Provide the [X, Y] coordinate of the cell's center where the given text is located.  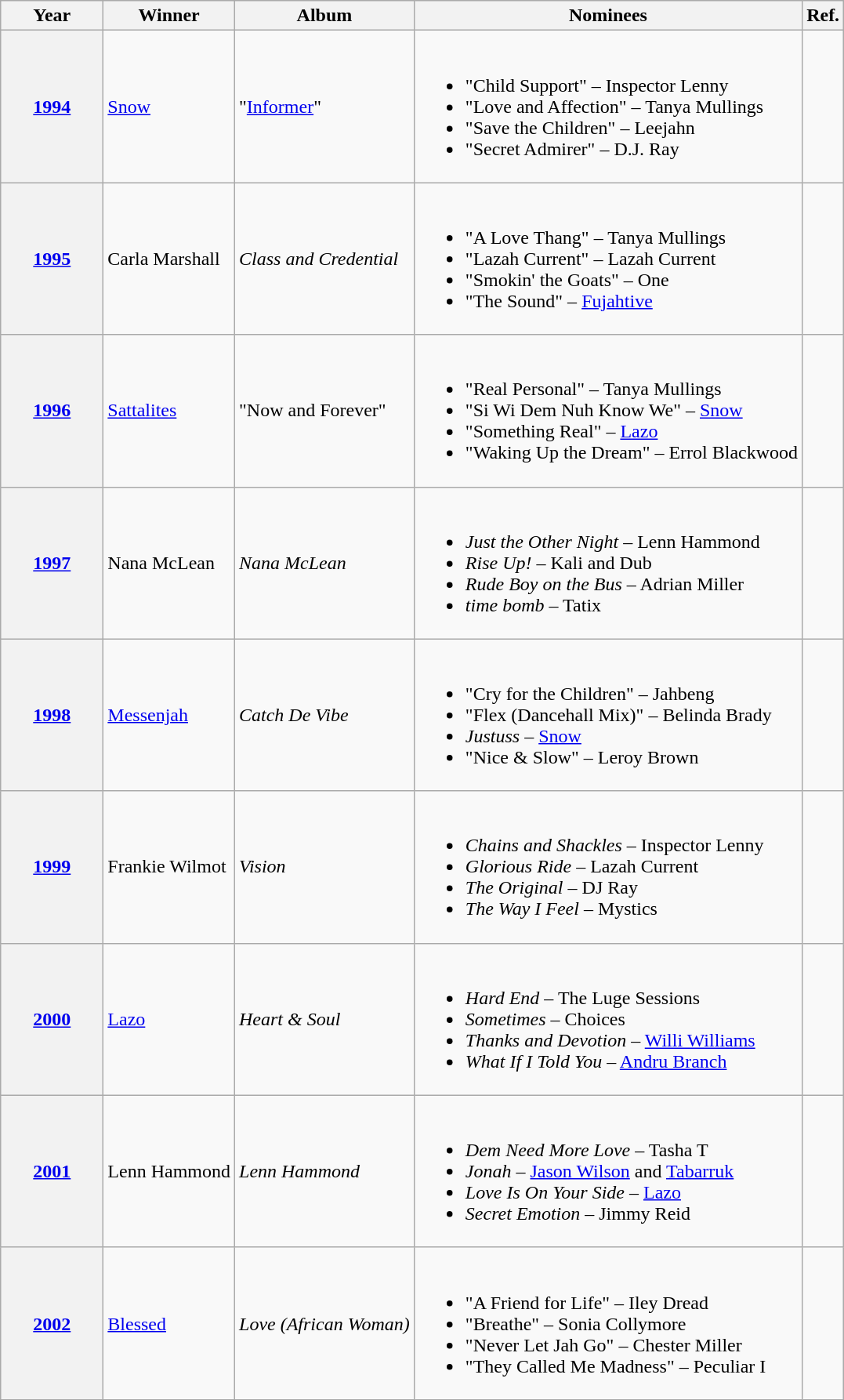
Carla Marshall [169, 259]
Sattalites [169, 411]
Winner [169, 16]
Chains and Shackles – Inspector LennyGlorious Ride – Lazah CurrentThe Original – DJ RayThe Way I Feel – Mystics [608, 867]
1998 [52, 715]
1996 [52, 411]
Lazo [169, 1019]
"A Love Thang" – Tanya Mullings"Lazah Current" – Lazah Current"Smokin' the Goats" – One"The Sound" – Fujahtive [608, 259]
2000 [52, 1019]
"Child Support" – Inspector Lenny"Love and Affection" – Tanya Mullings"Save the Children" – Leejahn"Secret Admirer" – D.J. Ray [608, 107]
"A Friend for Life" – Iley Dread"Breathe" – Sonia Collymore"Never Let Jah Go" – Chester Miller"They Called Me Madness" – Peculiar I [608, 1323]
Hard End – The Luge SessionsSometimes – ChoicesThanks and Devotion – Willi WilliamsWhat If I Told You – Andru Branch [608, 1019]
1999 [52, 867]
Heart & Soul [324, 1019]
"Real Personal" – Tanya Mullings"Si Wi Dem Nuh Know We" – Snow"Something Real" – Lazo"Waking Up the Dream" – Errol Blackwood [608, 411]
Nominees [608, 16]
Catch De Vibe [324, 715]
Snow [169, 107]
"Now and Forever" [324, 411]
Ref. [823, 16]
"Cry for the Children" – Jahbeng"Flex (Dancehall Mix)" – Belinda BradyJustuss – Snow"Nice & Slow" – Leroy Brown [608, 715]
Blessed [169, 1323]
Messenjah [169, 715]
Album [324, 16]
Frankie Wilmot [169, 867]
"Informer" [324, 107]
Just the Other Night – Lenn HammondRise Up! – Kali and DubRude Boy on the Bus – Adrian Millertime bomb – Tatix [608, 563]
1994 [52, 107]
1995 [52, 259]
Year [52, 16]
1997 [52, 563]
2001 [52, 1171]
Love (African Woman) [324, 1323]
Dem Need More Love – Tasha TJonah – Jason Wilson and TabarrukLove Is On Your Side – LazoSecret Emotion – Jimmy Reid [608, 1171]
Vision [324, 867]
2002 [52, 1323]
Class and Credential [324, 259]
